Extract the (x, y) coordinate from the center of the cell holding the provided text.  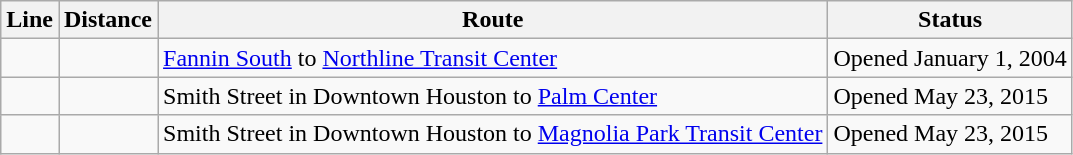
Smith Street in Downtown Houston to Palm Center (493, 96)
Opened January 1, 2004 (950, 58)
Status (950, 20)
Route (493, 20)
Fannin South to Northline Transit Center (493, 58)
Smith Street in Downtown Houston to Magnolia Park Transit Center (493, 134)
Line (30, 20)
Distance (108, 20)
